Pinpoint the cell where the given text exists, returning its (x, y) midpoint coordinate. 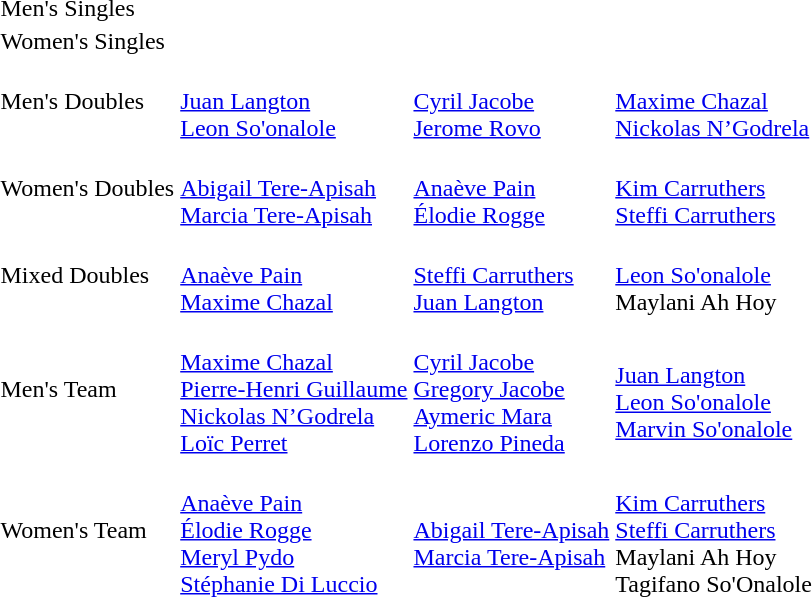
Maxime ChazalPierre-Henri GuillaumeNickolas N’GodrelaLoïc Perret (294, 389)
Cyril JacobeGregory JacobeAymeric MaraLorenzo Pineda (512, 389)
Abigail Tere-ApisahMarcia Tere-Apisah (294, 188)
Anaève PainMaxime Chazal (294, 275)
Cyril JacobeJerome Rovo (512, 101)
Juan LangtonLeon So'onalole (294, 101)
Anaève PainÉlodie Rogge (512, 188)
Steffi CarruthersJuan Langton (512, 275)
